Provide the (x, y) coordinate of the cell's center where the given text is located.  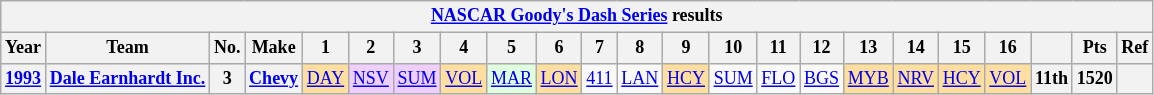
1520 (1094, 78)
1993 (24, 78)
Chevy (274, 78)
7 (600, 48)
BGS (822, 78)
MAR (512, 78)
11 (778, 48)
2 (370, 48)
9 (686, 48)
16 (1008, 48)
Team (127, 48)
10 (733, 48)
13 (868, 48)
NRV (916, 78)
1 (325, 48)
NASCAR Goody's Dash Series results (577, 16)
12 (822, 48)
411 (600, 78)
4 (464, 48)
Dale Earnhardt Inc. (127, 78)
FLO (778, 78)
Ref (1135, 48)
No. (228, 48)
LAN (640, 78)
NSV (370, 78)
MYB (868, 78)
11th (1052, 78)
8 (640, 48)
5 (512, 48)
6 (559, 48)
DAY (325, 78)
LON (559, 78)
14 (916, 48)
Pts (1094, 48)
15 (962, 48)
Year (24, 48)
Make (274, 48)
